Locate the cell with the specified text and output its [X, Y] center coordinate. 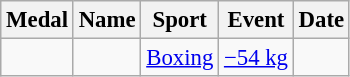
Boxing [180, 58]
Event [256, 20]
Sport [180, 20]
Name [107, 20]
Date [321, 20]
−54 kg [256, 58]
Medal [38, 20]
